Pinpoint the cell where the given text exists, returning its [X, Y] midpoint coordinate. 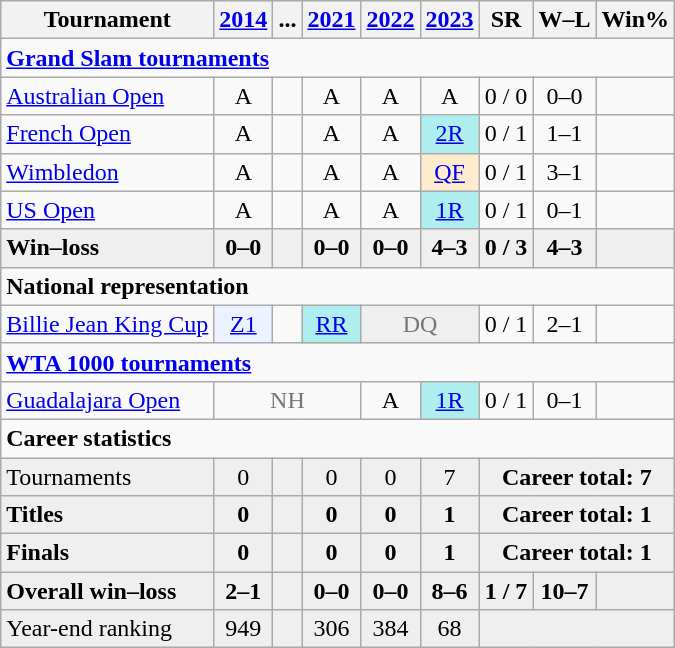
Guadalajara Open [108, 400]
0 / 3 [506, 248]
RR [332, 324]
2023 [450, 20]
Tournament [108, 20]
WTA 1000 tournaments [338, 362]
Win% [636, 20]
2R [450, 134]
384 [390, 629]
Career total: 7 [576, 477]
Titles [108, 515]
3–1 [564, 172]
DQ [420, 324]
Billie Jean King Cup [108, 324]
8–6 [450, 591]
0 / 0 [506, 96]
QF [450, 172]
Wimbledon [108, 172]
1 / 7 [506, 591]
Tournaments [108, 477]
Year-end ranking [108, 629]
Grand Slam tournaments [338, 58]
SR [506, 20]
Z1 [244, 324]
Overall win–loss [108, 591]
National representation [338, 286]
Australian Open [108, 96]
2014 [244, 20]
NH [288, 400]
... [288, 20]
1–1 [564, 134]
Finals [108, 553]
French Open [108, 134]
Career statistics [338, 438]
10–7 [564, 591]
68 [450, 629]
W–L [564, 20]
306 [332, 629]
US Open [108, 210]
2022 [390, 20]
949 [244, 629]
Win–loss [108, 248]
2021 [332, 20]
7 [450, 477]
